Return [X, Y] of the center of cell containing provided text 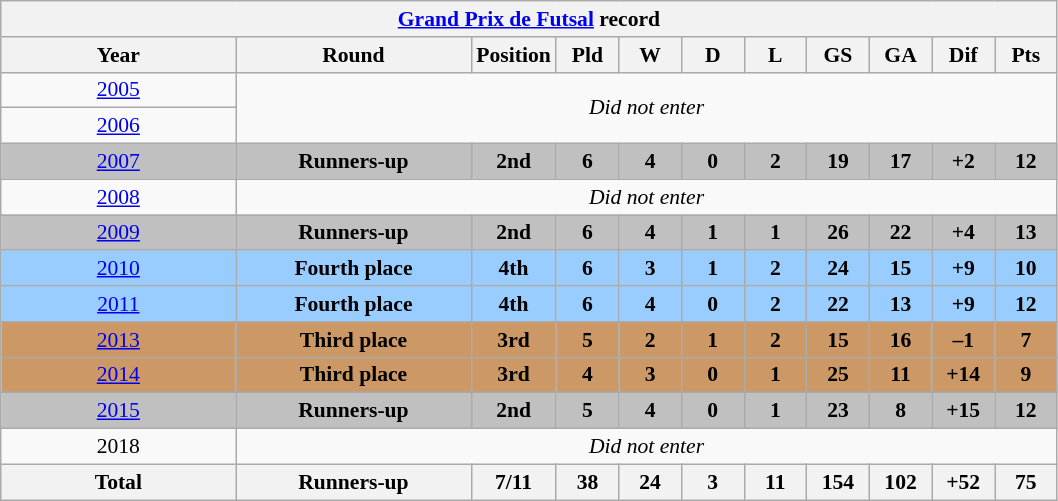
17 [900, 162]
Round [354, 55]
+4 [964, 233]
Pts [1026, 55]
9 [1026, 375]
Position [514, 55]
+14 [964, 375]
7/11 [514, 482]
2009 [118, 233]
2015 [118, 411]
2014 [118, 375]
26 [838, 233]
7 [1026, 340]
+52 [964, 482]
154 [838, 482]
GA [900, 55]
–1 [964, 340]
Year [118, 55]
D [712, 55]
W [650, 55]
2018 [118, 447]
102 [900, 482]
GS [838, 55]
2010 [118, 269]
Pld [588, 55]
23 [838, 411]
75 [1026, 482]
Grand Prix de Futsal record [529, 19]
Dif [964, 55]
2013 [118, 340]
2008 [118, 197]
2006 [118, 126]
19 [838, 162]
2005 [118, 90]
+2 [964, 162]
L [776, 55]
16 [900, 340]
2011 [118, 304]
10 [1026, 269]
Total [118, 482]
8 [900, 411]
38 [588, 482]
2007 [118, 162]
25 [838, 375]
+15 [964, 411]
